Find where the given text appears and provide that cell's center as (x, y) coordinate. 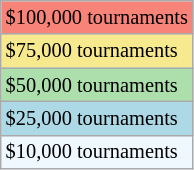
$25,000 tournaments (97, 118)
$10,000 tournaments (97, 152)
$50,000 tournaments (97, 85)
$100,000 tournaments (97, 17)
$75,000 tournaments (97, 51)
